Extract the (X, Y) coordinate from the center of the cell holding the provided text.  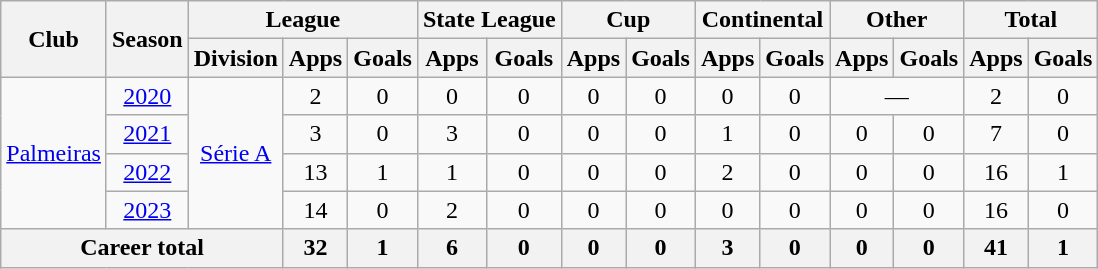
Série A (236, 153)
State League (489, 20)
Season (147, 39)
Division (236, 58)
41 (996, 248)
Continental (762, 20)
2020 (147, 96)
14 (315, 210)
6 (452, 248)
Palmeiras (54, 153)
Cup (628, 20)
League (302, 20)
Other (897, 20)
2023 (147, 210)
2021 (147, 134)
13 (315, 172)
7 (996, 134)
Club (54, 39)
— (897, 96)
32 (315, 248)
Total (1031, 20)
2022 (147, 172)
Career total (142, 248)
